Output the (X, Y) coordinate of the center of the cell containing the given text.  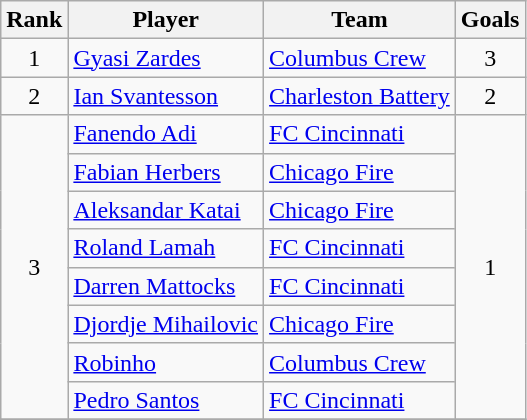
Darren Mattocks (166, 286)
Player (166, 20)
Goals (490, 20)
Robinho (166, 362)
Charleston Battery (360, 96)
Fanendo Adi (166, 134)
Ian Svantesson (166, 96)
Pedro Santos (166, 400)
Team (360, 20)
Fabian Herbers (166, 172)
Aleksandar Katai (166, 210)
Gyasi Zardes (166, 58)
Rank (34, 20)
Roland Lamah (166, 248)
Djordje Mihailovic (166, 324)
